From the cell containing the given text, extract its center point as [x, y] coordinate. 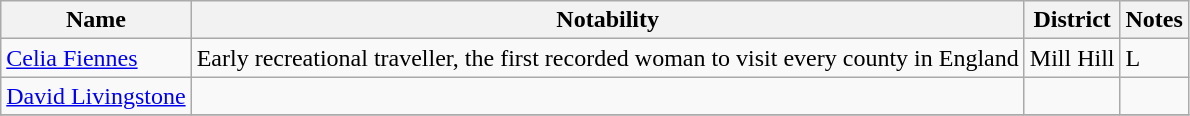
Notes [1154, 20]
Name [96, 20]
L [1154, 58]
Celia Fiennes [96, 58]
District [1072, 20]
Notability [608, 20]
David Livingstone [96, 96]
Early recreational traveller, the first recorded woman to visit every county in England [608, 58]
Mill Hill [1072, 58]
